Extract the (X, Y) coordinate from the center of the cell holding the provided text.  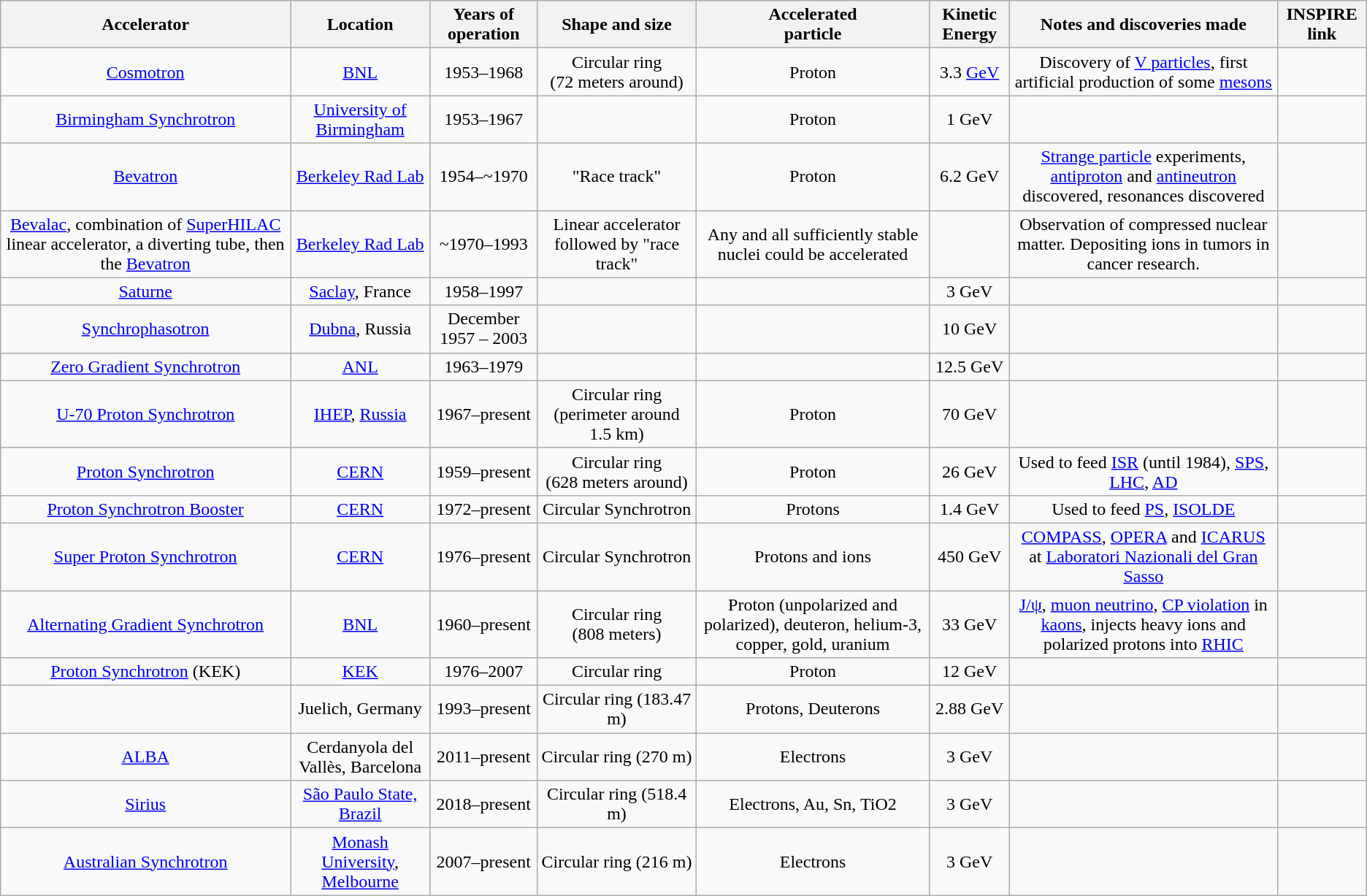
Circular ring(72 meters around) (616, 72)
Circular ring(perimeter around 1.5 km) (616, 414)
33 GeV (970, 624)
~1970–1993 (483, 244)
Used to feed ISR (until 1984), SPS, LHC, AD (1144, 472)
1963–1979 (483, 367)
Saclay, France (361, 291)
Circular ring (518.4 m) (616, 805)
6.2 GeV (970, 177)
Location (361, 25)
Observation of compressed nuclear matter. Depositing ions in tumors in cancer research. (1144, 244)
450 GeV (970, 556)
Synchrophasotron (146, 329)
Protons, Deuterons (813, 710)
12.5 GeV (970, 367)
Proton Synchrotron Booster (146, 509)
1972–present (483, 509)
Circular ring (216 m) (616, 862)
1953–1968 (483, 72)
December 1957 – 2003 (483, 329)
Discovery of V particles, first artificial production of some mesons (1144, 72)
IHEP, Russia (361, 414)
26 GeV (970, 472)
Circular ring (183.47 m) (616, 710)
Proton (unpolarized and polarized), deuteron, helium-3, copper, gold, uranium (813, 624)
J/ψ, muon neutrino, CP violation in kaons, injects heavy ions and polarized protons into RHIC (1144, 624)
1.4 GeV (970, 509)
1954–~1970 (483, 177)
"Race track" (616, 177)
Kinetic Energy (970, 25)
Monash University, Melbourne (361, 862)
Cosmotron (146, 72)
Notes and discoveries made (1144, 25)
2007–present (483, 862)
Bevalac, combination of SuperHILAC linear accelerator, a diverting tube, then the Bevatron (146, 244)
1958–1997 (483, 291)
1959–present (483, 472)
Sirius (146, 805)
Electrons, Au, Sn, TiO2 (813, 805)
Alternating Gradient Synchrotron (146, 624)
ALBA (146, 757)
Strange particle experiments, antiproton and antineutron discovered, resonances discovered (1144, 177)
Dubna, Russia (361, 329)
10 GeV (970, 329)
Bevatron (146, 177)
São Paulo State, Brazil (361, 805)
Zero Gradient Synchrotron (146, 367)
Protons (813, 509)
COMPASS, OPERA and ICARUS at Laboratori Nazionali del Gran Sasso (1144, 556)
Juelich, Germany (361, 710)
Used to feed PS, ISOLDE (1144, 509)
Proton Synchrotron (146, 472)
3.3 GeV (970, 72)
University of Birmingham (361, 120)
Any and all sufficiently stable nuclei could be accelerated (813, 244)
Australian Synchrotron (146, 862)
Years of operation (483, 25)
12 GeV (970, 672)
ANL (361, 367)
2011–present (483, 757)
Birmingham Synchrotron (146, 120)
2.88 GeV (970, 710)
2018–present (483, 805)
Circular ring(808 meters) (616, 624)
Super Proton Synchrotron (146, 556)
1993–present (483, 710)
Saturne (146, 291)
1 GeV (970, 120)
1976–present (483, 556)
1953–1967 (483, 120)
1976–2007 (483, 672)
U-70 Proton Synchrotron (146, 414)
Accelerated particle (813, 25)
1967–present (483, 414)
1960–present (483, 624)
Circular ring (616, 672)
Proton Synchrotron (KEK) (146, 672)
KEK (361, 672)
INSPIRE link (1322, 25)
70 GeV (970, 414)
Cerdanyola del Vallès, Barcelona (361, 757)
Circular ring(628 meters around) (616, 472)
Accelerator (146, 25)
Circular ring (270 m) (616, 757)
Shape and size (616, 25)
Linear accelerator followed by "race track" (616, 244)
Protons and ions (813, 556)
